From the cell containing the given text, extract its center point as [x, y] coordinate. 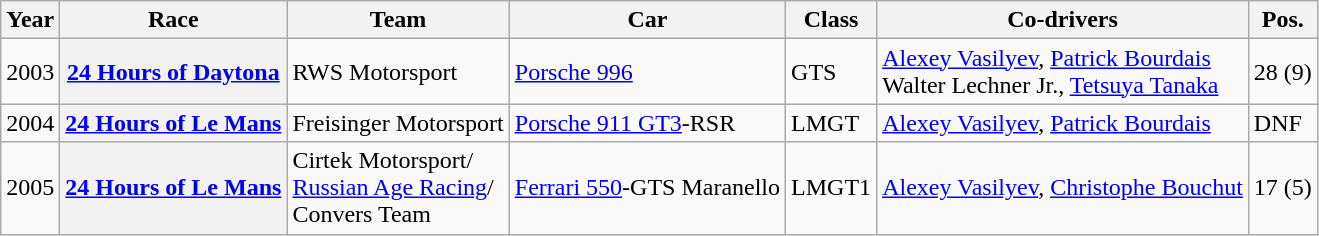
Race [174, 20]
2003 [30, 72]
Alexey Vasilyev, Patrick Bourdais Walter Lechner Jr., Tetsuya Tanaka [1063, 72]
Pos. [1282, 20]
28 (9) [1282, 72]
Porsche 911 GT3-RSR [647, 123]
24 Hours of Daytona [174, 72]
GTS [832, 72]
17 (5) [1282, 188]
Year [30, 20]
Alexey Vasilyev, Patrick Bourdais [1063, 123]
2004 [30, 123]
DNF [1282, 123]
Ferrari 550-GTS Maranello [647, 188]
2005 [30, 188]
Freisinger Motorsport [398, 123]
LMGT [832, 123]
Co-drivers [1063, 20]
LMGT1 [832, 188]
Porsche 996 [647, 72]
Team [398, 20]
Cirtek Motorsport/Russian Age Racing/Convers Team [398, 188]
RWS Motorsport [398, 72]
Alexey Vasilyev, Christophe Bouchut [1063, 188]
Car [647, 20]
Class [832, 20]
